Return (x, y) of the center of cell containing provided text 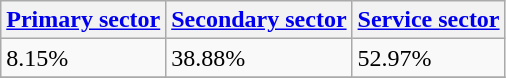
Service sector (428, 20)
8.15% (84, 58)
Secondary sector (259, 20)
Primary sector (84, 20)
52.97% (428, 58)
38.88% (259, 58)
